Output the [x, y] coordinate of the center of the cell containing the given text.  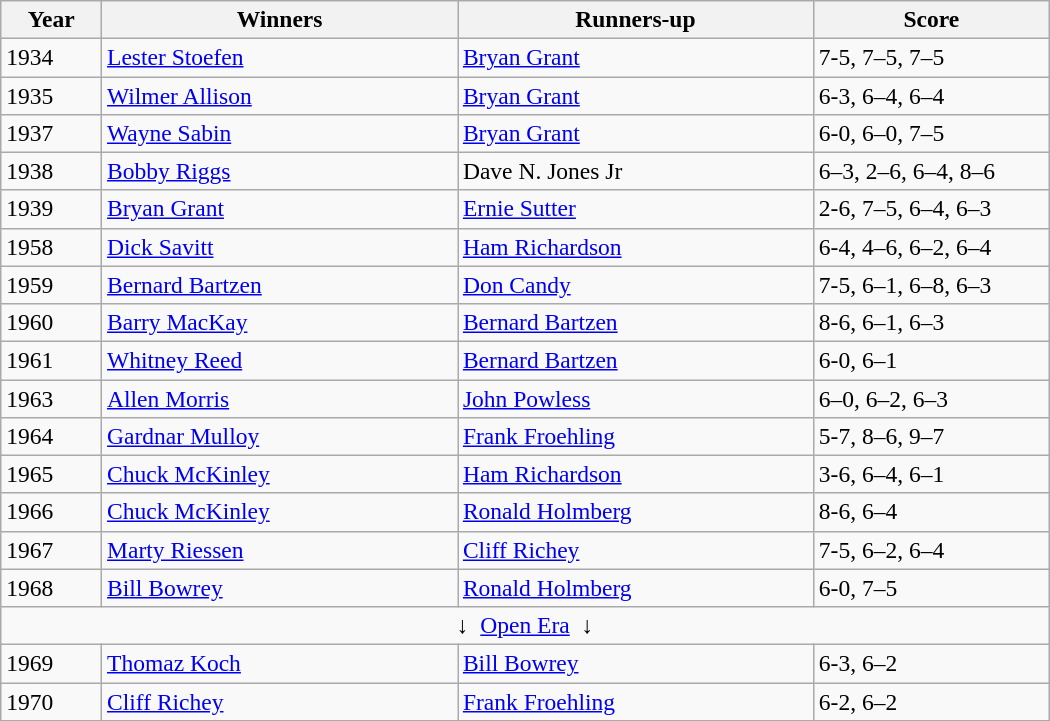
↓ Open Era ↓ [525, 625]
1959 [52, 285]
1939 [52, 209]
Marty Riessen [280, 550]
Whitney Reed [280, 360]
Wayne Sabin [280, 133]
Barry MacKay [280, 322]
Dick Savitt [280, 247]
Gardnar Mulloy [280, 436]
8-6, 6–4 [931, 512]
5-7, 8–6, 9–7 [931, 436]
John Powless [636, 398]
1935 [52, 95]
1938 [52, 171]
Ernie Sutter [636, 209]
1960 [52, 322]
7-5, 6–1, 6–8, 6–3 [931, 285]
6-3, 6–4, 6–4 [931, 95]
8-6, 6–1, 6–3 [931, 322]
Thomaz Koch [280, 663]
6–3, 2–6, 6–4, 8–6 [931, 171]
1958 [52, 247]
1969 [52, 663]
6–0, 6–2, 6–3 [931, 398]
1963 [52, 398]
Bobby Riggs [280, 171]
1961 [52, 360]
7-5, 7–5, 7–5 [931, 57]
1964 [52, 436]
Runners-up [636, 19]
Wilmer Allison [280, 95]
Score [931, 19]
6-3, 6–2 [931, 663]
Allen Morris [280, 398]
1966 [52, 512]
6-2, 6–2 [931, 701]
3-6, 6–4, 6–1 [931, 474]
1934 [52, 57]
Dave N. Jones Jr [636, 171]
6-0, 6–1 [931, 360]
1967 [52, 550]
Winners [280, 19]
Lester Stoefen [280, 57]
1970 [52, 701]
1965 [52, 474]
1937 [52, 133]
Don Candy [636, 285]
6-0, 7–5 [931, 588]
6-0, 6–0, 7–5 [931, 133]
Year [52, 19]
7-5, 6–2, 6–4 [931, 550]
2-6, 7–5, 6–4, 6–3 [931, 209]
6-4, 4–6, 6–2, 6–4 [931, 247]
1968 [52, 588]
